Search for the cell housing the specified text and yield its (X, Y) center coordinate. 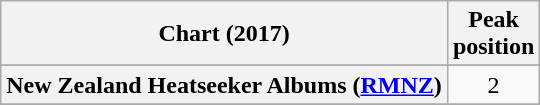
Peak position (493, 34)
New Zealand Heatseeker Albums (RMNZ) (224, 85)
2 (493, 85)
Chart (2017) (224, 34)
